Return [X, Y] of the center of cell containing provided text 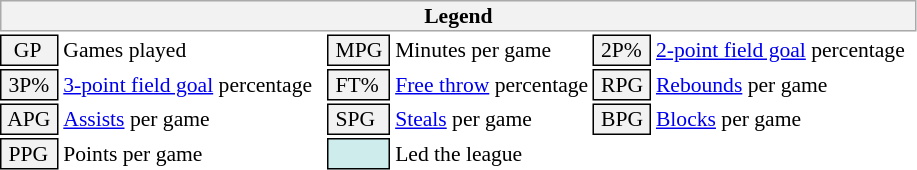
Assists per game [193, 120]
3-point field goal percentage [193, 85]
SPG [359, 120]
PPG [30, 154]
2P% [622, 50]
RPG [622, 85]
Rebounds per game [785, 85]
Points per game [193, 154]
Minutes per game [492, 50]
Legend [458, 16]
Steals per game [492, 120]
MPG [359, 50]
Led the league [492, 154]
Games played [193, 50]
BPG [622, 120]
Blocks per game [785, 120]
APG [30, 120]
Free throw percentage [492, 85]
3P% [30, 85]
FT% [359, 85]
GP [30, 50]
2-point field goal percentage [785, 50]
